Search for the cell housing the specified text and yield its [x, y] center coordinate. 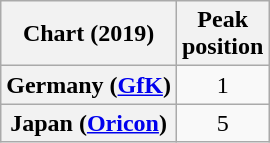
5 [222, 123]
Chart (2019) [89, 34]
1 [222, 85]
Japan (Oricon) [89, 123]
Peakposition [222, 34]
Germany (GfK) [89, 85]
